Identify which cell holds the provided text, then report its (x, y) central coordinate. 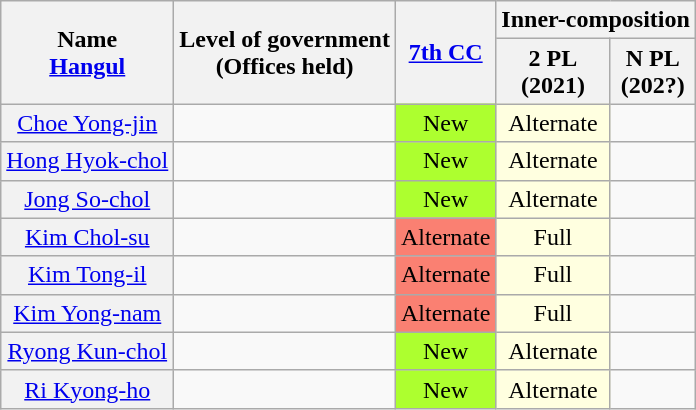
Kim Yong-nam (88, 313)
Ri Kyong-ho (88, 389)
Choe Yong-jin (88, 123)
Inner-composition (596, 20)
Hong Hyok-chol (88, 161)
NameHangul (88, 52)
Kim Tong-il (88, 275)
Jong So-chol (88, 199)
Ryong Kun-chol (88, 351)
2 PL(2021) (553, 72)
Level of government(Offices held) (285, 52)
Kim Chol-su (88, 237)
7th CC (445, 52)
N PL(202?) (652, 72)
